From the cell containing the given text, extract its center point as [x, y] coordinate. 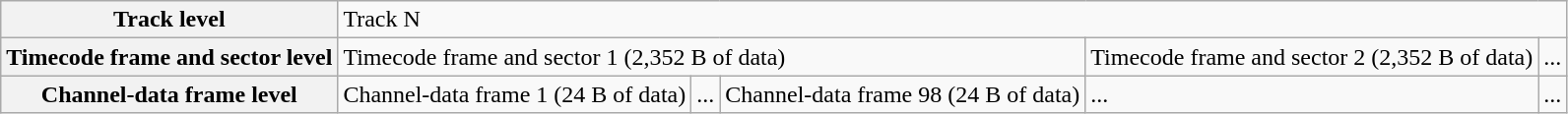
Timecode frame and sector 2 (2,352 B of data) [1312, 57]
Timecode frame and sector 1 (2,352 B of data) [711, 57]
Track N [952, 20]
Channel-data frame level [169, 94]
Track level [169, 20]
Channel-data frame 1 (24 B of data) [514, 94]
Timecode frame and sector level [169, 57]
Channel-data frame 98 (24 B of data) [902, 94]
